Find where the given text appears and provide that cell's center as [x, y] coordinate. 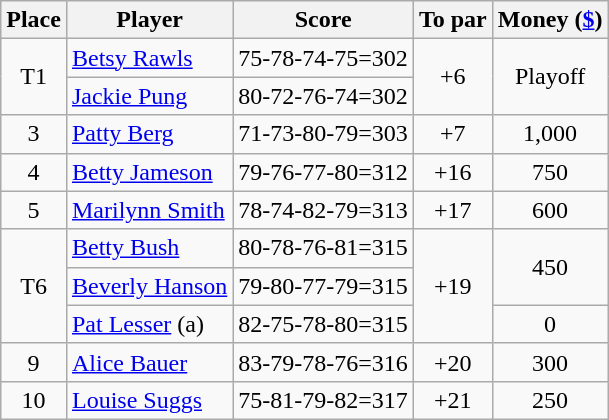
750 [550, 172]
+16 [452, 172]
Beverly Hanson [149, 286]
450 [550, 267]
Score [324, 20]
Patty Berg [149, 134]
79-76-77-80=312 [324, 172]
79-80-77-79=315 [324, 286]
Marilynn Smith [149, 210]
1,000 [550, 134]
250 [550, 400]
4 [34, 172]
T1 [34, 77]
71-73-80-79=303 [324, 134]
Pat Lesser (a) [149, 324]
+19 [452, 286]
Playoff [550, 77]
Alice Bauer [149, 362]
300 [550, 362]
82-75-78-80=315 [324, 324]
+20 [452, 362]
Jackie Pung [149, 96]
80-78-76-81=315 [324, 248]
600 [550, 210]
Betsy Rawls [149, 58]
T6 [34, 286]
80-72-76-74=302 [324, 96]
0 [550, 324]
+21 [452, 400]
75-81-79-82=317 [324, 400]
9 [34, 362]
+7 [452, 134]
75-78-74-75=302 [324, 58]
Betty Bush [149, 248]
3 [34, 134]
+17 [452, 210]
To par [452, 20]
Betty Jameson [149, 172]
10 [34, 400]
Louise Suggs [149, 400]
Money ($) [550, 20]
83-79-78-76=316 [324, 362]
Place [34, 20]
Player [149, 20]
78-74-82-79=313 [324, 210]
5 [34, 210]
+6 [452, 77]
